Return (x, y) of the center of cell containing provided text 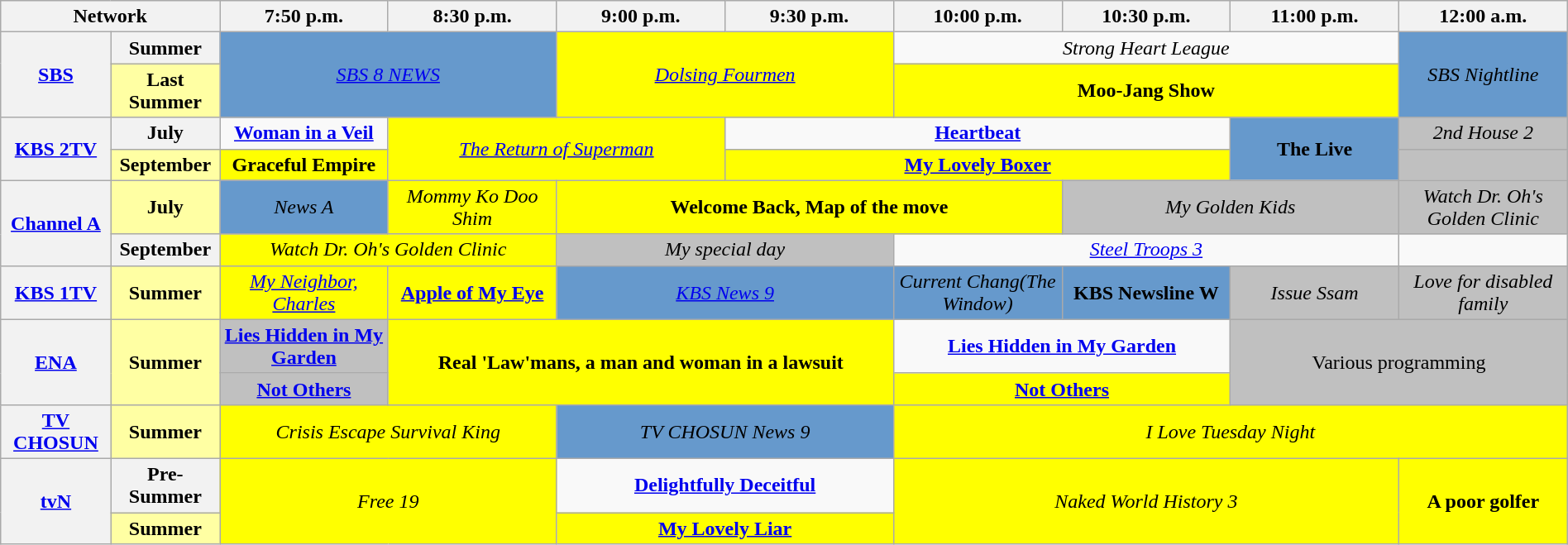
Dolsing Fourmen (724, 74)
TV CHOSUN (56, 432)
Pre-Summer (165, 485)
9:30 p.m. (810, 17)
Steel Troops 3 (1146, 250)
Mommy Ko Doo Shim (472, 207)
My Neighbor, Charles (304, 293)
My Lovely Liar (724, 528)
SBS (56, 74)
The Return of Superman (556, 149)
KBS News 9 (724, 293)
Apple of My Eye (472, 293)
10:00 p.m. (978, 17)
KBS Newsline W (1146, 293)
My Golden Kids (1231, 207)
KBS 2TV (56, 149)
ENA (56, 362)
Channel A (56, 223)
SBS Nightline (1483, 74)
Real 'Law'mans, a man and woman in a lawsuit (640, 362)
Graceful Empire (304, 165)
Last Summer (165, 91)
SBS 8 NEWS (389, 74)
A poor golfer (1483, 501)
Crisis Escape Survival King (389, 432)
Network (111, 17)
My special day (724, 250)
12:00 a.m. (1483, 17)
2nd House 2 (1483, 133)
Current Chang(The Window) (978, 293)
tvN (56, 501)
KBS 1TV (56, 293)
8:30 p.m. (472, 17)
I Love Tuesday Night (1231, 432)
Issue Ssam (1315, 293)
7:50 p.m. (304, 17)
Various programming (1399, 362)
Welcome Back, Map of the move (809, 207)
11:00 p.m. (1315, 17)
Woman in a Veil (304, 133)
Free 19 (389, 501)
10:30 p.m. (1146, 17)
News A (304, 207)
Delightfully Deceitful (724, 485)
TV CHOSUN News 9 (724, 432)
9:00 p.m. (641, 17)
The Live (1315, 149)
Strong Heart League (1146, 48)
My Lovely Boxer (978, 165)
Naked World History 3 (1146, 501)
Love for disabled family (1483, 293)
Heartbeat (978, 133)
Moo-Jang Show (1146, 91)
